Locate the cell with the specified text and output its (X, Y) center coordinate. 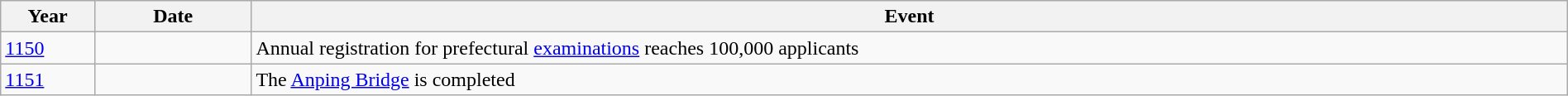
Date (172, 17)
1151 (48, 79)
Event (910, 17)
Year (48, 17)
Annual registration for prefectural examinations reaches 100,000 applicants (910, 48)
The Anping Bridge is completed (910, 79)
1150 (48, 48)
